For the text-containing cell, return its midpoint in [x, y] coordinate format. 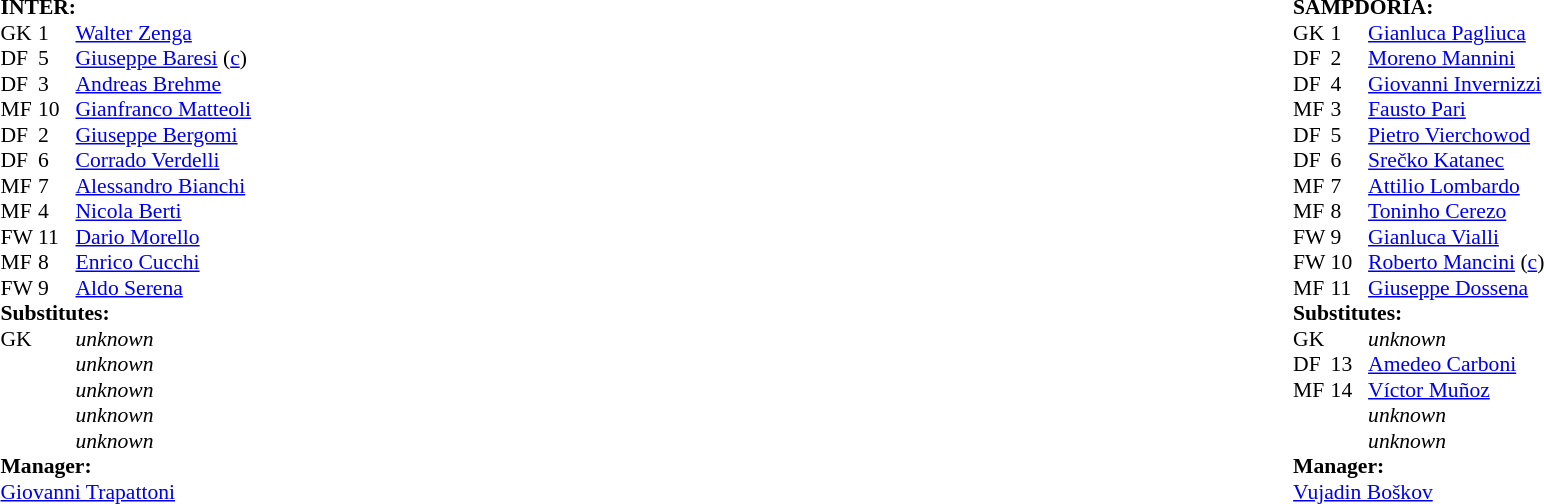
Fausto Pari [1456, 109]
Gianluca Pagliuca [1456, 33]
Gianfranco Matteoli [164, 109]
Víctor Muñoz [1456, 390]
Giuseppe Bergomi [164, 135]
Toninho Cerezo [1456, 211]
Dario Morello [164, 237]
Gianluca Vialli [1456, 237]
Enrico Cucchi [164, 263]
Attilio Lombardo [1456, 186]
Roberto Mancini (c) [1456, 263]
Giuseppe Dossena [1456, 288]
Corrado Verdelli [164, 161]
Pietro Vierchowod [1456, 135]
Srečko Katanec [1456, 161]
13 [1350, 365]
Andreas Brehme [164, 84]
Alessandro Bianchi [164, 186]
Amedeo Carboni [1456, 365]
Moreno Mannini [1456, 59]
Nicola Berti [164, 211]
Giuseppe Baresi (c) [164, 59]
Aldo Serena [164, 288]
14 [1350, 390]
Giovanni Invernizzi [1456, 84]
Walter Zenga [164, 33]
